Return (X, Y) of the center of cell containing provided text 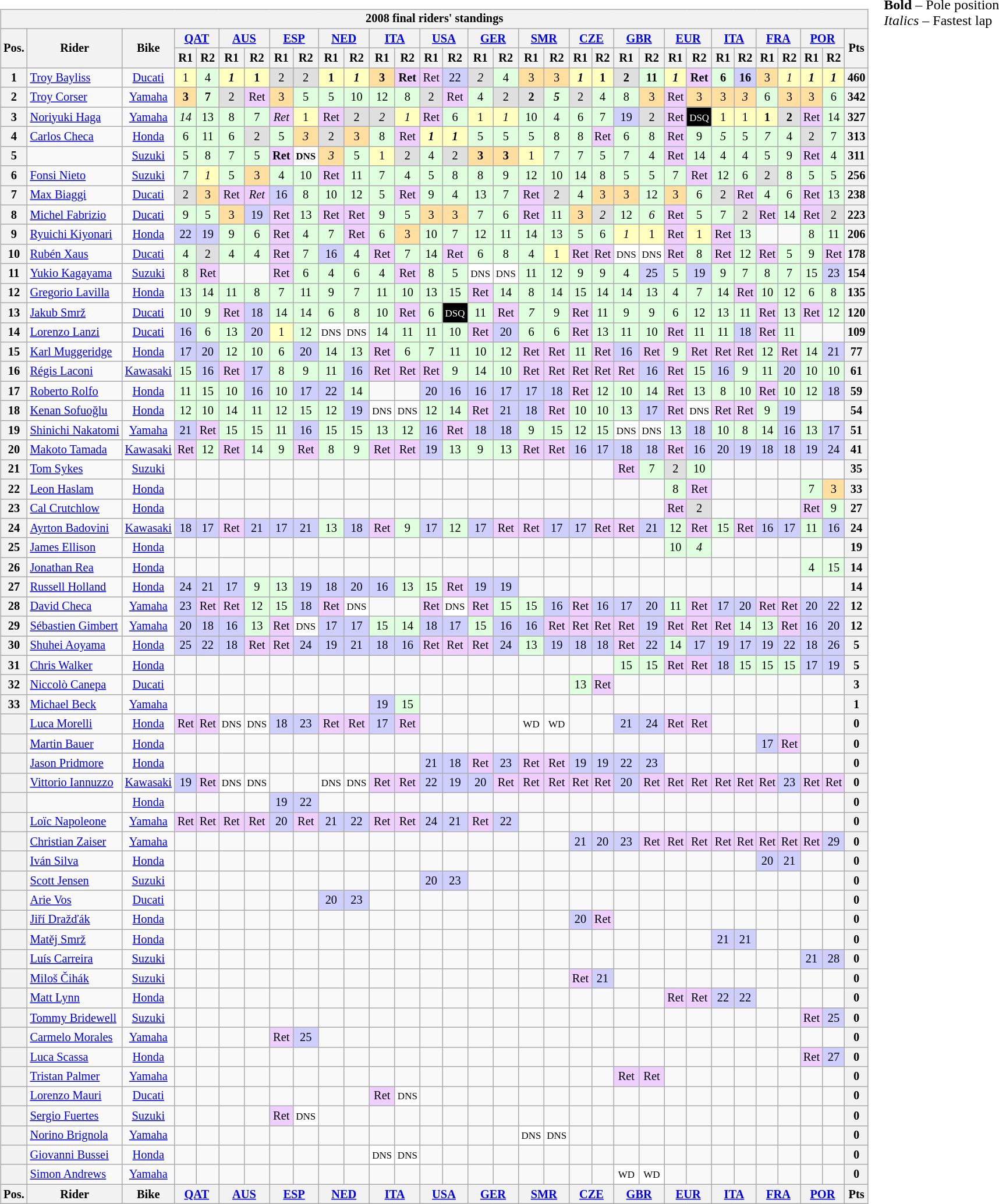
256 (856, 176)
Karl Muggeridge (75, 352)
223 (856, 215)
77 (856, 352)
120 (856, 312)
David Checa (75, 606)
Luca Morelli (75, 724)
32 (14, 685)
31 (14, 665)
Michel Fabrizio (75, 215)
Niccolò Canepa (75, 685)
Simon Andrews (75, 1174)
Tommy Bridewell (75, 1018)
Jason Pridmore (75, 763)
Ryuichi Kiyonari (75, 235)
59 (856, 391)
30 (14, 646)
41 (856, 450)
311 (856, 156)
Norino Brignola (75, 1135)
Russell Holland (75, 587)
Chris Walker (75, 665)
Fonsi Nieto (75, 176)
Sébastien Gimbert (75, 626)
Tom Sykes (75, 470)
Loïc Napoleone (75, 822)
313 (856, 137)
Scott Jensen (75, 881)
Max Biaggi (75, 196)
Rubén Xaus (75, 254)
Miloš Čihák (75, 979)
Gregorio Lavilla (75, 293)
135 (856, 293)
Shuhei Aoyama (75, 646)
Luís Carreira (75, 959)
Matt Lynn (75, 998)
Jiří Dražďák (75, 920)
51 (856, 430)
206 (856, 235)
Jakub Smrž (75, 312)
Kenan Sofuoğlu (75, 411)
238 (856, 196)
109 (856, 332)
Carlos Checa (75, 137)
Yukio Kagayama (75, 274)
2008 final riders' standings (434, 19)
154 (856, 274)
Michael Beck (75, 705)
327 (856, 117)
Ayrton Badovini (75, 528)
Giovanni Bussei (75, 1155)
178 (856, 254)
Noriyuki Haga (75, 117)
Tristan Palmer (75, 1077)
Lorenzo Lanzi (75, 332)
Régis Laconi (75, 371)
Shinichi Nakatomi (75, 430)
Jonathan Rea (75, 567)
35 (856, 470)
Arie Vos (75, 900)
James Ellison (75, 548)
Matěj Smrž (75, 939)
61 (856, 371)
Luca Scassa (75, 1057)
54 (856, 411)
Troy Bayliss (75, 78)
Leon Haslam (75, 489)
Sergio Fuertes (75, 1116)
Christian Zaiser (75, 841)
Roberto Rolfo (75, 391)
Cal Crutchlow (75, 509)
Iván Silva (75, 861)
Carmelo Morales (75, 1038)
460 (856, 78)
Lorenzo Mauri (75, 1096)
Troy Corser (75, 97)
342 (856, 97)
Makoto Tamada (75, 450)
Vittorio Iannuzzo (75, 783)
Martin Bauer (75, 744)
